Determine the (x, y) coordinate at the center of the cell enclosing the given text.  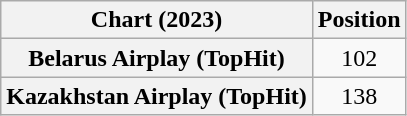
102 (359, 58)
Belarus Airplay (TopHit) (157, 58)
Chart (2023) (157, 20)
Kazakhstan Airplay (TopHit) (157, 96)
138 (359, 96)
Position (359, 20)
